Determine the (X, Y) coordinate at the center of the cell enclosing the given text.  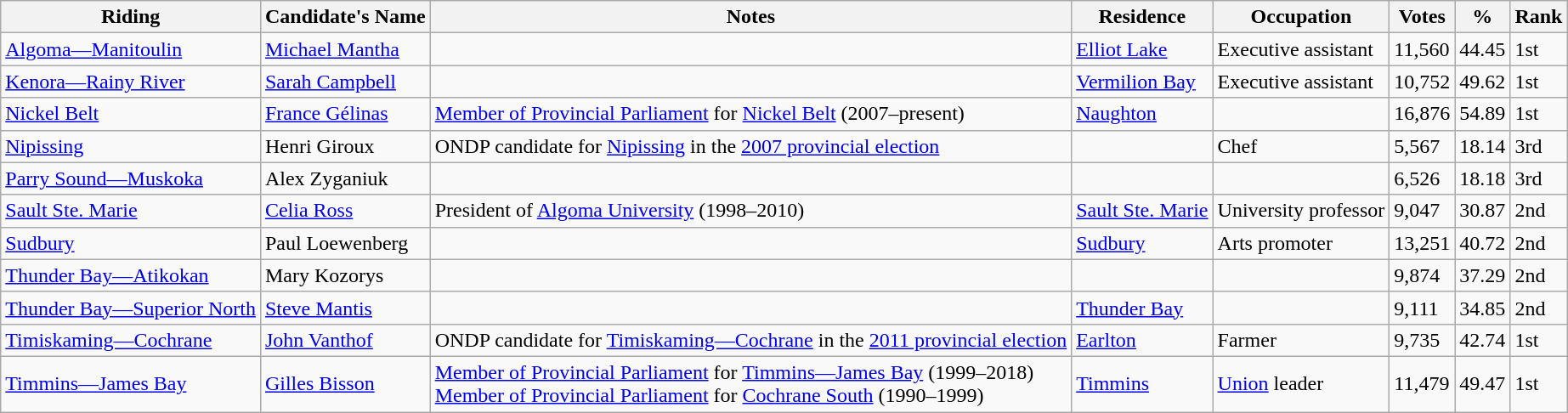
University professor (1301, 211)
Kenora—Rainy River (131, 82)
Chef (1301, 146)
Union leader (1301, 384)
Naughton (1142, 114)
9,874 (1423, 275)
18.14 (1482, 146)
9,111 (1423, 308)
Henri Giroux (345, 146)
Parry Sound—Muskoka (131, 178)
13,251 (1423, 243)
6,526 (1423, 178)
Rank (1538, 17)
Celia Ross (345, 211)
% (1482, 17)
John Vanthof (345, 340)
Vermilion Bay (1142, 82)
ONDP candidate for Timiskaming—Cochrane in the 2011 provincial election (751, 340)
Elliot Lake (1142, 49)
16,876 (1423, 114)
Votes (1423, 17)
42.74 (1482, 340)
Algoma—Manitoulin (131, 49)
Member of Provincial Parliament for Nickel Belt (2007–present) (751, 114)
30.87 (1482, 211)
5,567 (1423, 146)
Farmer (1301, 340)
ONDP candidate for Nipissing in the 2007 provincial election (751, 146)
Timmins—James Bay (131, 384)
Paul Loewenberg (345, 243)
Arts promoter (1301, 243)
49.47 (1482, 384)
Michael Mantha (345, 49)
54.89 (1482, 114)
Timiskaming—Cochrane (131, 340)
11,479 (1423, 384)
Thunder Bay (1142, 308)
10,752 (1423, 82)
Notes (751, 17)
France Gélinas (345, 114)
Earlton (1142, 340)
49.62 (1482, 82)
Thunder Bay—Superior North (131, 308)
Alex Zyganiuk (345, 178)
11,560 (1423, 49)
Occupation (1301, 17)
9,735 (1423, 340)
Candidate's Name (345, 17)
Nickel Belt (131, 114)
40.72 (1482, 243)
Timmins (1142, 384)
44.45 (1482, 49)
18.18 (1482, 178)
37.29 (1482, 275)
Mary Kozorys (345, 275)
Residence (1142, 17)
9,047 (1423, 211)
Gilles Bisson (345, 384)
Nipissing (131, 146)
Sarah Campbell (345, 82)
Steve Mantis (345, 308)
President of Algoma University (1998–2010) (751, 211)
Member of Provincial Parliament for Timmins—James Bay (1999–2018) Member of Provincial Parliament for Cochrane South (1990–1999) (751, 384)
Riding (131, 17)
34.85 (1482, 308)
Thunder Bay—Atikokan (131, 275)
